For the text-containing cell, return its midpoint in (x, y) coordinate format. 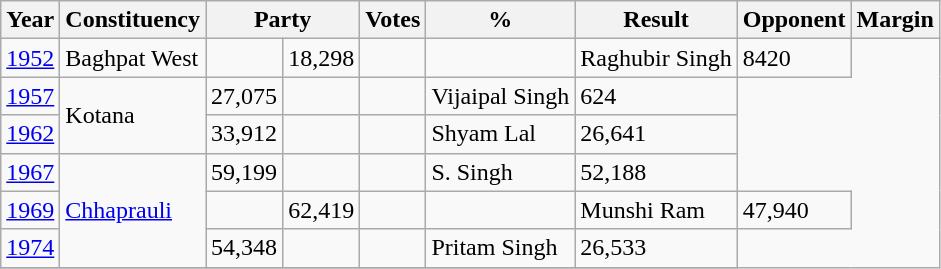
1969 (30, 210)
Year (30, 20)
26,641 (656, 134)
Shyam Lal (500, 134)
62,419 (322, 210)
Baghpat West (133, 58)
Margin (895, 20)
Votes (393, 20)
52,188 (656, 172)
59,199 (244, 172)
26,533 (656, 248)
Constituency (133, 20)
1957 (30, 96)
Raghubir Singh (656, 58)
Result (656, 20)
1967 (30, 172)
Chhaprauli (133, 210)
624 (656, 96)
18,298 (322, 58)
27,075 (244, 96)
Opponent (794, 20)
Kotana (133, 115)
Pritam Singh (500, 248)
8420 (794, 58)
54,348 (244, 248)
Vijaipal Singh (500, 96)
Party (283, 20)
1974 (30, 248)
S. Singh (500, 172)
Munshi Ram (656, 210)
33,912 (244, 134)
1962 (30, 134)
47,940 (794, 210)
1952 (30, 58)
% (500, 20)
